Pinpoint the cell where the given text exists, returning its [x, y] midpoint coordinate. 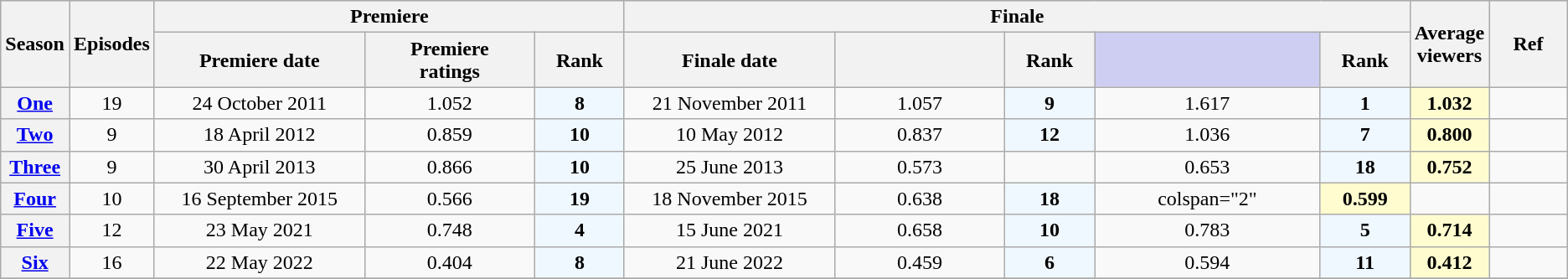
1.036 [1208, 135]
5 [1365, 230]
1 [1365, 103]
0.752 [1449, 167]
Season [35, 44]
24 October 2011 [260, 103]
Finale [1017, 17]
1.617 [1208, 103]
0.404 [449, 262]
18 April 2012 [260, 135]
0.599 [1365, 199]
10 May 2012 [729, 135]
22 May 2022 [260, 262]
1.057 [920, 103]
0.748 [449, 230]
0.573 [920, 167]
25 June 2013 [729, 167]
6 [1050, 262]
Six [35, 262]
23 May 2021 [260, 230]
7 [1365, 135]
0.866 [449, 167]
0.653 [1208, 167]
11 [1365, 262]
Premiere date [260, 60]
0.800 [1449, 135]
0.658 [920, 230]
Average viewers [1449, 44]
colspan="2" [1208, 199]
Premiereratings [449, 60]
0.594 [1208, 262]
0.459 [920, 262]
21 November 2011 [729, 103]
0.412 [1449, 262]
Five [35, 230]
Two [35, 135]
4 [580, 230]
15 June 2021 [729, 230]
1.052 [449, 103]
0.638 [920, 199]
1.032 [1449, 103]
Finale date [729, 60]
0.783 [1208, 230]
Premiere [389, 17]
Ref [1529, 44]
16 September 2015 [260, 199]
0.566 [449, 199]
Episodes [111, 44]
21 June 2022 [729, 262]
30 April 2013 [260, 167]
Three [35, 167]
One [35, 103]
0.837 [920, 135]
0.714 [1449, 230]
Four [35, 199]
18 November 2015 [729, 199]
0.859 [449, 135]
16 [111, 262]
